Identify which cell holds the provided text, then report its [X, Y] central coordinate. 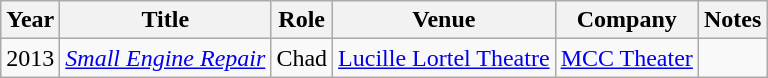
Small Engine Repair [166, 58]
Lucille Lortel Theatre [444, 58]
Venue [444, 20]
Year [30, 20]
MCC Theater [626, 58]
Notes [732, 20]
Company [626, 20]
2013 [30, 58]
Title [166, 20]
Chad [302, 58]
Role [302, 20]
